Pinpoint the cell where the given text exists, returning its [x, y] midpoint coordinate. 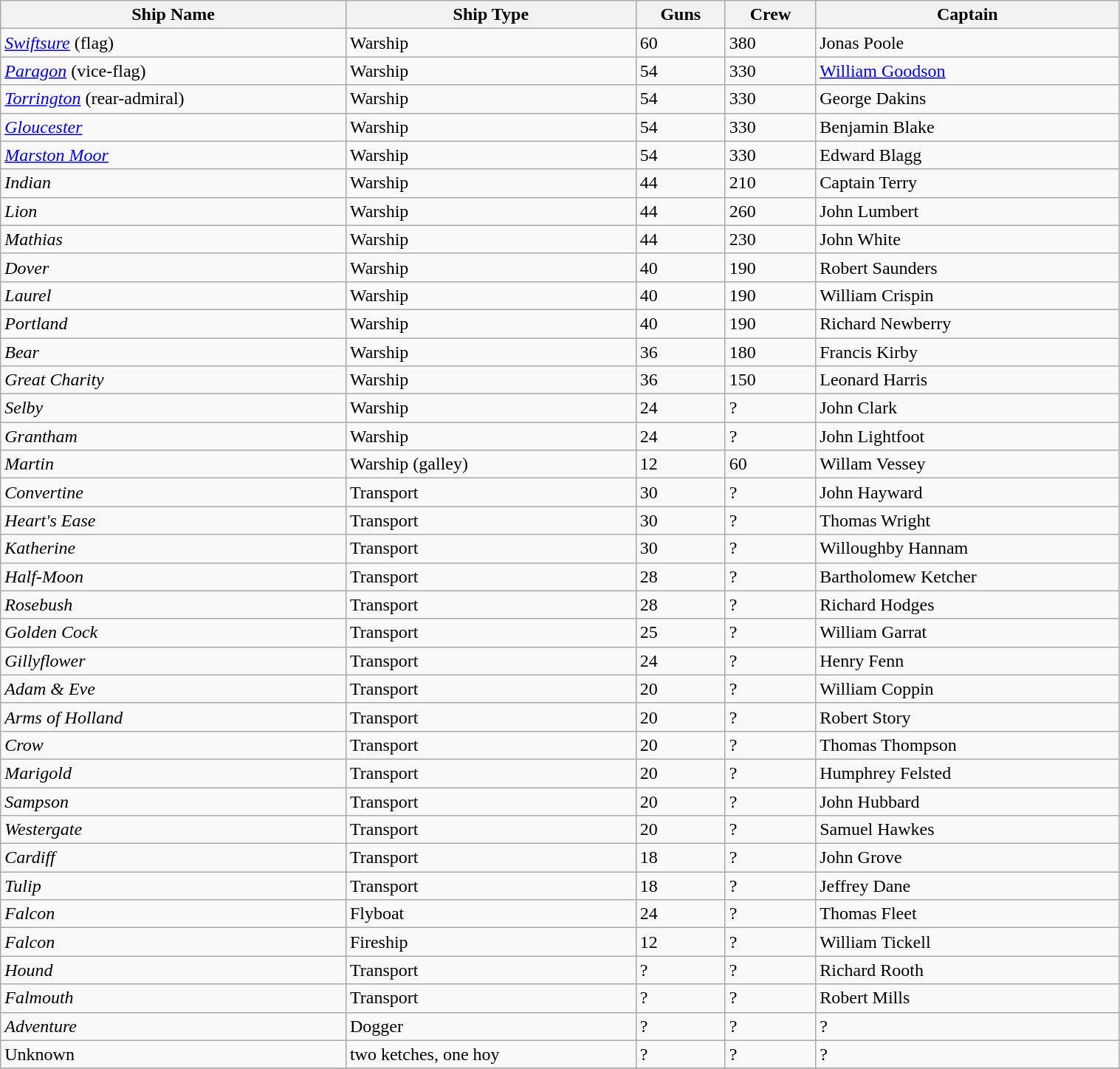
Convertine [174, 492]
John Hubbard [967, 801]
Arms of Holland [174, 717]
Half-Moon [174, 577]
Henry Fenn [967, 661]
Grantham [174, 436]
25 [681, 633]
Robert Saunders [967, 267]
Thomas Thompson [967, 745]
Dogger [490, 1026]
Selby [174, 408]
Jeffrey Dane [967, 886]
Robert Story [967, 717]
Gillyflower [174, 661]
Willoughby Hannam [967, 549]
Thomas Fleet [967, 914]
Ship Name [174, 15]
210 [770, 183]
Hound [174, 970]
Martin [174, 464]
Bartholomew Ketcher [967, 577]
Richard Hodges [967, 605]
Golden Cock [174, 633]
Heart's Ease [174, 520]
two ketches, one hoy [490, 1054]
Thomas Wright [967, 520]
Tulip [174, 886]
Guns [681, 15]
Cardiff [174, 858]
Paragon (vice-flag) [174, 71]
Captain [967, 15]
Marston Moor [174, 155]
Westergate [174, 830]
Jonas Poole [967, 43]
Francis Kirby [967, 352]
Great Charity [174, 380]
Katherine [174, 549]
Rosebush [174, 605]
Samuel Hawkes [967, 830]
Torrington (rear-admiral) [174, 99]
Robert Mills [967, 998]
Warship (galley) [490, 464]
Humphrey Felsted [967, 773]
John Lumbert [967, 211]
Gloucester [174, 127]
Willam Vessey [967, 464]
Edward Blagg [967, 155]
Adam & Eve [174, 689]
Flyboat [490, 914]
William Crispin [967, 295]
John Lightfoot [967, 436]
William Coppin [967, 689]
Lion [174, 211]
Sampson [174, 801]
Unknown [174, 1054]
Swiftsure (flag) [174, 43]
Indian [174, 183]
Bear [174, 352]
Leonard Harris [967, 380]
Falmouth [174, 998]
Crew [770, 15]
Benjamin Blake [967, 127]
150 [770, 380]
180 [770, 352]
John Clark [967, 408]
Fireship [490, 942]
Richard Newberry [967, 323]
Laurel [174, 295]
Richard Rooth [967, 970]
Marigold [174, 773]
230 [770, 239]
William Goodson [967, 71]
Portland [174, 323]
Captain Terry [967, 183]
John White [967, 239]
260 [770, 211]
William Garrat [967, 633]
380 [770, 43]
Crow [174, 745]
Ship Type [490, 15]
Dover [174, 267]
George Dakins [967, 99]
William Tickell [967, 942]
Adventure [174, 1026]
John Hayward [967, 492]
John Grove [967, 858]
Mathias [174, 239]
